From the cell containing the given text, extract its center point as [X, Y] coordinate. 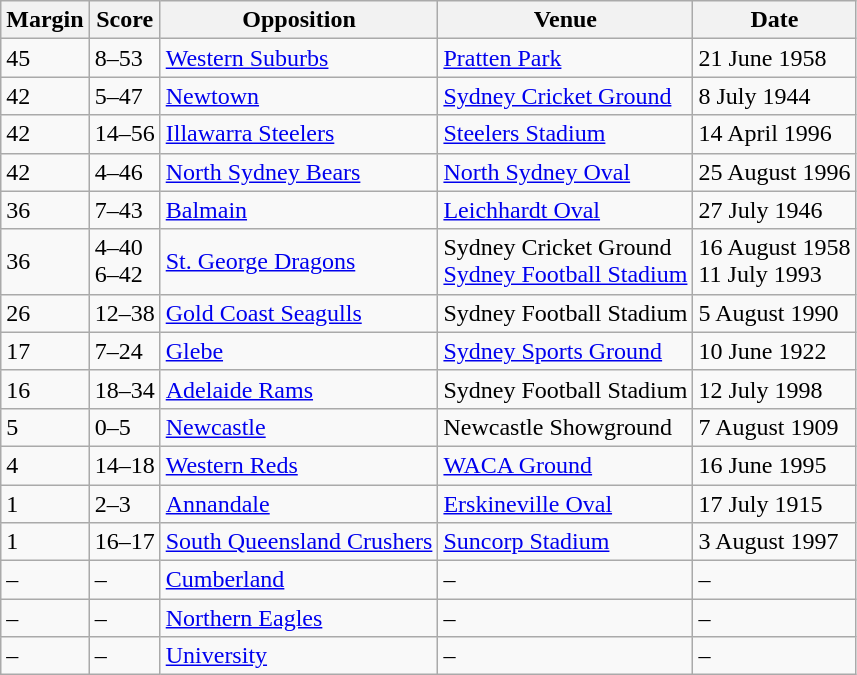
Erskineville Oval [566, 503]
Gold Coast Seagulls [299, 313]
12 July 1998 [774, 389]
16–17 [124, 542]
27 July 1946 [774, 210]
5 [45, 427]
WACA Ground [566, 465]
Sydney Sports Ground [566, 351]
Leichhardt Oval [566, 210]
8–53 [124, 58]
8 July 1944 [774, 96]
Cumberland [299, 580]
Score [124, 20]
5 August 1990 [774, 313]
Northern Eagles [299, 618]
7 August 1909 [774, 427]
Venue [566, 20]
Sydney Cricket GroundSydney Football Stadium [566, 262]
17 [45, 351]
Margin [45, 20]
Sydney Cricket Ground [566, 96]
16 August 195811 July 1993 [774, 262]
16 [45, 389]
Date [774, 20]
10 June 1922 [774, 351]
14–18 [124, 465]
7–24 [124, 351]
Balmain [299, 210]
Annandale [299, 503]
17 July 1915 [774, 503]
Newtown [299, 96]
12–38 [124, 313]
0–5 [124, 427]
7–43 [124, 210]
University [299, 656]
45 [45, 58]
18–34 [124, 389]
Suncorp Stadium [566, 542]
Newcastle Showground [566, 427]
21 June 1958 [774, 58]
Pratten Park [566, 58]
Adelaide Rams [299, 389]
16 June 1995 [774, 465]
Opposition [299, 20]
Newcastle [299, 427]
4 [45, 465]
St. George Dragons [299, 262]
Steelers Stadium [566, 134]
14 April 1996 [774, 134]
Western Reds [299, 465]
Glebe [299, 351]
4–46 [124, 172]
26 [45, 313]
5–47 [124, 96]
Western Suburbs [299, 58]
South Queensland Crushers [299, 542]
3 August 1997 [774, 542]
14–56 [124, 134]
25 August 1996 [774, 172]
North Sydney Bears [299, 172]
Illawarra Steelers [299, 134]
North Sydney Oval [566, 172]
4–406–42 [124, 262]
2–3 [124, 503]
